Determine the [x, y] coordinate at the center of the cell enclosing the given text.  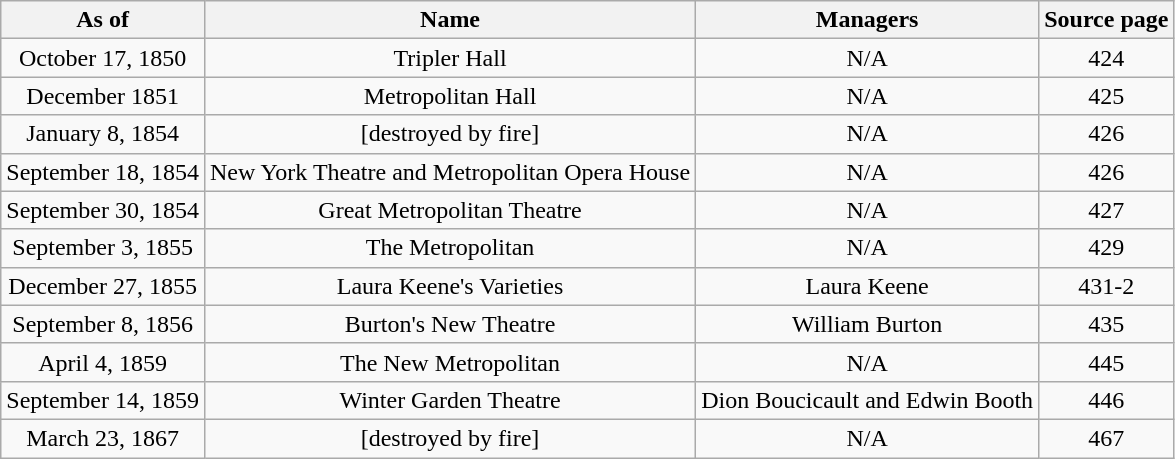
Source page [1106, 20]
Great Metropolitan Theatre [450, 210]
445 [1106, 362]
New York Theatre and Metropolitan Opera House [450, 172]
Laura Keene [868, 286]
December 1851 [103, 96]
Tripler Hall [450, 58]
424 [1106, 58]
September 3, 1855 [103, 248]
Managers [868, 20]
431-2 [1106, 286]
April 4, 1859 [103, 362]
September 30, 1854 [103, 210]
March 23, 1867 [103, 438]
Laura Keene's Varieties [450, 286]
Name [450, 20]
October 17, 1850 [103, 58]
As of [103, 20]
December 27, 1855 [103, 286]
425 [1106, 96]
September 8, 1856 [103, 324]
The Metropolitan [450, 248]
The New Metropolitan [450, 362]
Burton's New Theatre [450, 324]
427 [1106, 210]
Dion Boucicault and Edwin Booth [868, 400]
Winter Garden Theatre [450, 400]
January 8, 1854 [103, 134]
September 14, 1859 [103, 400]
429 [1106, 248]
September 18, 1854 [103, 172]
467 [1106, 438]
Metropolitan Hall [450, 96]
435 [1106, 324]
446 [1106, 400]
William Burton [868, 324]
